Locate the cell with the specified text and output its [X, Y] center coordinate. 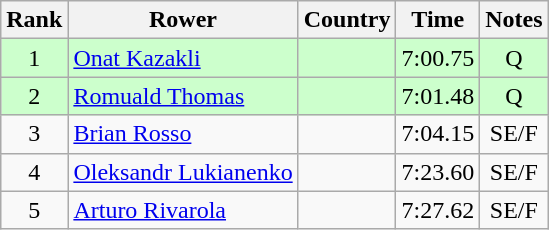
7:04.15 [438, 134]
Onat Kazakli [183, 58]
3 [34, 134]
7:00.75 [438, 58]
Brian Rosso [183, 134]
7:01.48 [438, 96]
Romuald Thomas [183, 96]
2 [34, 96]
Oleksandr Lukianenko [183, 172]
1 [34, 58]
Notes [514, 20]
Country [347, 20]
7:23.60 [438, 172]
Time [438, 20]
Rower [183, 20]
Rank [34, 20]
4 [34, 172]
Arturo Rivarola [183, 210]
5 [34, 210]
7:27.62 [438, 210]
